Identify which cell holds the provided text, then report its [X, Y] central coordinate. 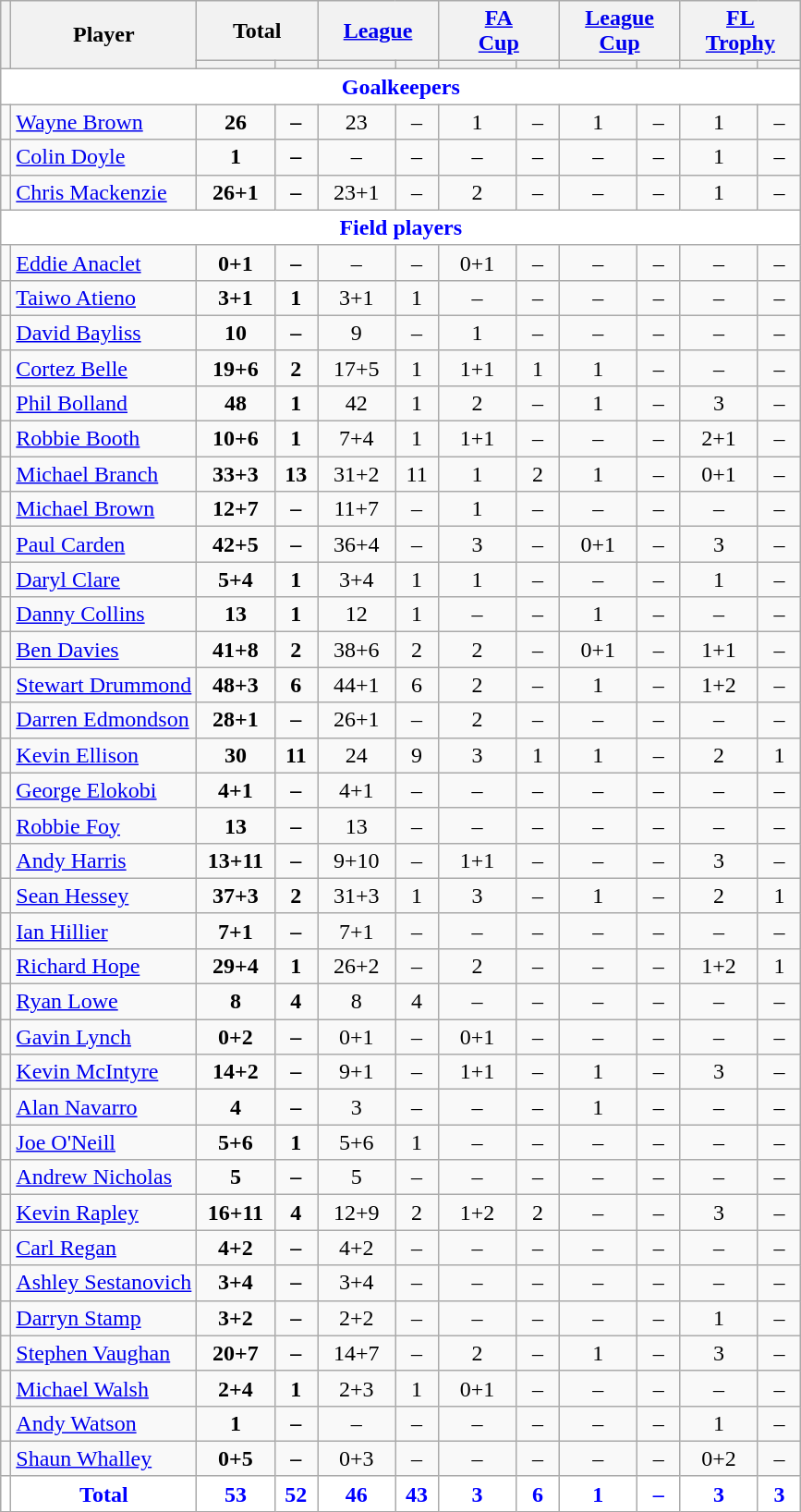
2+2 [357, 1318]
12+9 [357, 1213]
Paul Carden [103, 544]
10+6 [236, 439]
43 [418, 1494]
FLTrophy [741, 31]
2+4 [236, 1388]
Kevin Ellison [103, 755]
33+3 [236, 474]
13+11 [236, 860]
Michael Brown [103, 509]
42 [357, 404]
48 [236, 404]
Eddie Anaclet [103, 262]
Richard Hope [103, 967]
17+5 [357, 368]
26 [236, 122]
52 [296, 1494]
Andy Harris [103, 860]
Darren Edmondson [103, 720]
44+1 [357, 685]
19+6 [236, 368]
Kevin Rapley [103, 1213]
Ashley Sestanovich [103, 1283]
9+1 [357, 1072]
12+7 [236, 509]
30 [236, 755]
3+2 [236, 1318]
David Bayliss [103, 333]
37+3 [236, 896]
12 [357, 615]
46 [357, 1494]
14+7 [357, 1353]
38+6 [357, 650]
Alan Navarro [103, 1107]
Ian Hillier [103, 931]
Cortez Belle [103, 368]
24 [357, 755]
Carl Regan [103, 1248]
Darryn Stamp [103, 1318]
LeagueCup [619, 31]
Player [103, 35]
36+4 [357, 544]
Andy Watson [103, 1423]
11+7 [357, 509]
Robbie Booth [103, 439]
Robbie Foy [103, 825]
42+5 [236, 544]
League [379, 31]
Ben Davies [103, 650]
Goalkeepers [401, 87]
Field players [401, 227]
Kevin McIntyre [103, 1072]
Stewart Drummond [103, 685]
Gavin Lynch [103, 1037]
28+1 [236, 720]
10 [236, 333]
2+1 [719, 439]
Colin Doyle [103, 157]
7+4 [357, 439]
Phil Bolland [103, 404]
23 [357, 122]
Sean Hessey [103, 896]
Michael Walsh [103, 1388]
9+10 [357, 860]
Wayne Brown [103, 122]
Shaun Whalley [103, 1458]
Chris Mackenzie [103, 192]
31+3 [357, 896]
Taiwo Atieno [103, 298]
0+3 [357, 1458]
20+7 [236, 1353]
5+4 [236, 579]
0+5 [236, 1458]
Ryan Lowe [103, 1002]
53 [236, 1494]
14+2 [236, 1072]
Andrew Nicholas [103, 1177]
31+2 [357, 474]
Danny Collins [103, 615]
26+2 [357, 967]
48+3 [236, 685]
29+4 [236, 967]
16+11 [236, 1213]
FACup [499, 31]
Stephen Vaughan [103, 1353]
Joe O'Neill [103, 1142]
2+3 [357, 1388]
Daryl Clare [103, 579]
Michael Branch [103, 474]
George Elokobi [103, 790]
41+8 [236, 650]
23+1 [357, 192]
